Return the (x, y) coordinate for the center point of the cell that contains the specified text.  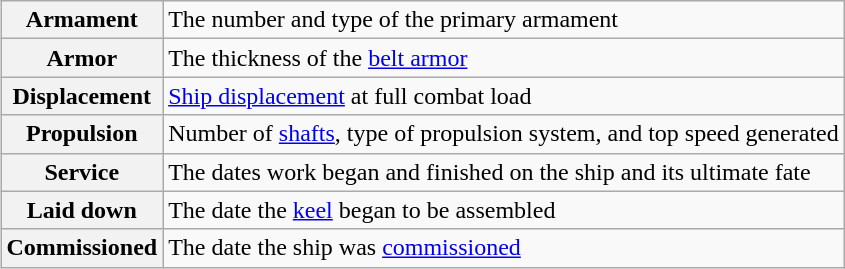
Commissioned (82, 248)
The thickness of the belt armor (504, 58)
The dates work began and finished on the ship and its ultimate fate (504, 172)
Armament (82, 20)
Propulsion (82, 134)
The number and type of the primary armament (504, 20)
The date the ship was commissioned (504, 248)
Ship displacement at full combat load (504, 96)
Service (82, 172)
The date the keel began to be assembled (504, 210)
Armor (82, 58)
Number of shafts, type of propulsion system, and top speed generated (504, 134)
Displacement (82, 96)
Laid down (82, 210)
